Find where the given text appears and provide that cell's center as (X, Y) coordinate. 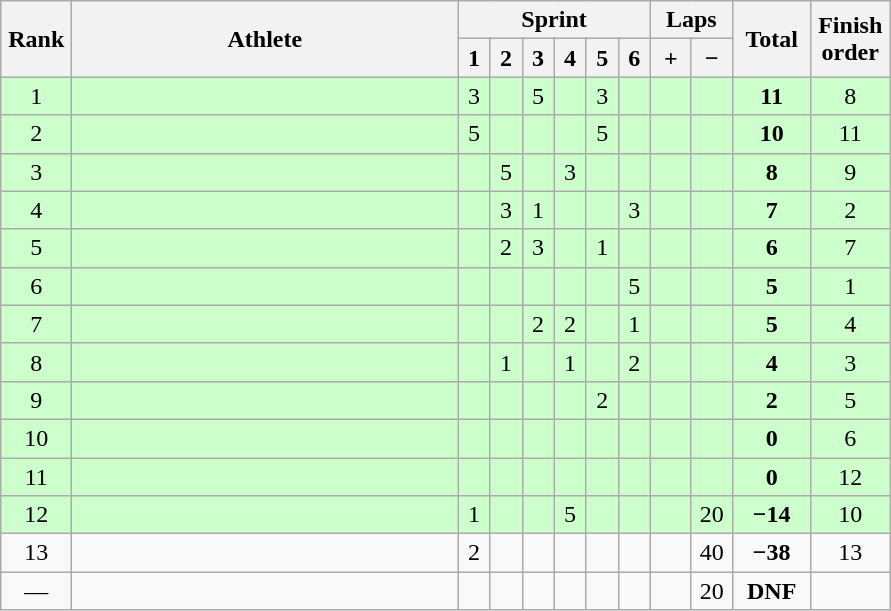
− (712, 58)
Sprint (554, 20)
40 (712, 553)
−38 (772, 553)
+ (670, 58)
Rank (36, 39)
Finish order (850, 39)
−14 (772, 515)
Laps (691, 20)
Total (772, 39)
DNF (772, 591)
— (36, 591)
Athlete (265, 39)
